Search for the cell housing the specified text and yield its (x, y) center coordinate. 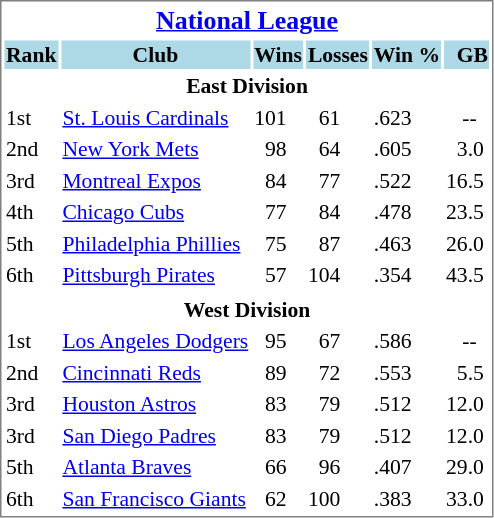
29.0 (468, 467)
St. Louis Cardinals (156, 118)
East Division (246, 86)
23.5 (468, 212)
.354 (406, 275)
96 (338, 467)
.407 (406, 467)
43.5 (468, 275)
57 (278, 275)
New York Mets (156, 149)
89 (278, 372)
87 (338, 244)
26.0 (468, 244)
16.5 (468, 180)
100 (338, 498)
San Diego Padres (156, 436)
101 (278, 118)
64 (338, 149)
Atlanta Braves (156, 467)
67 (338, 341)
61 (338, 118)
San Francisco Giants (156, 498)
.553 (406, 372)
72 (338, 372)
Pittsburgh Pirates (156, 275)
33.0 (468, 498)
62 (278, 498)
.463 (406, 244)
5.5 (468, 372)
.586 (406, 341)
.605 (406, 149)
95 (278, 341)
Rank (30, 54)
GB (468, 54)
National League (246, 20)
.383 (406, 498)
.478 (406, 212)
Cincinnati Reds (156, 372)
66 (278, 467)
Montreal Expos (156, 180)
.522 (406, 180)
Losses (338, 54)
3.0 (468, 149)
Win % (406, 54)
Philadelphia Phillies (156, 244)
Houston Astros (156, 404)
West Division (246, 310)
98 (278, 149)
Wins (278, 54)
104 (338, 275)
Club (156, 54)
75 (278, 244)
Los Angeles Dodgers (156, 341)
4th (30, 212)
.623 (406, 118)
Chicago Cubs (156, 212)
